Pinpoint the cell where the given text exists, returning its [X, Y] midpoint coordinate. 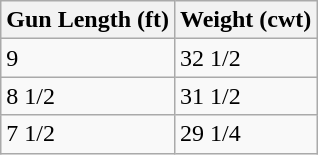
32 1/2 [245, 58]
7 1/2 [88, 134]
Gun Length (ft) [88, 20]
9 [88, 58]
Weight (cwt) [245, 20]
8 1/2 [88, 96]
31 1/2 [245, 96]
29 1/4 [245, 134]
